Determine the [X, Y] coordinate at the center of the cell enclosing the given text.  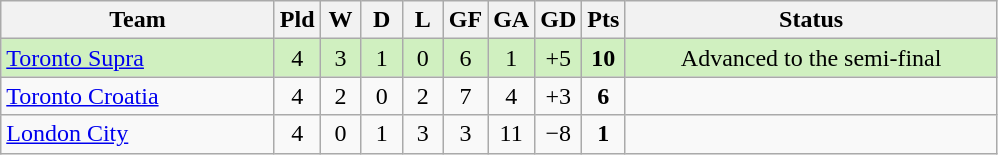
Pts [604, 20]
+5 [558, 58]
−8 [558, 134]
Team [138, 20]
D [382, 20]
+3 [558, 96]
Advanced to the semi-final [812, 58]
L [422, 20]
Status [812, 20]
7 [465, 96]
10 [604, 58]
Pld [297, 20]
London City [138, 134]
Toronto Croatia [138, 96]
GA [512, 20]
11 [512, 134]
W [340, 20]
GD [558, 20]
Toronto Supra [138, 58]
GF [465, 20]
